For the text-containing cell, return its midpoint in [x, y] coordinate format. 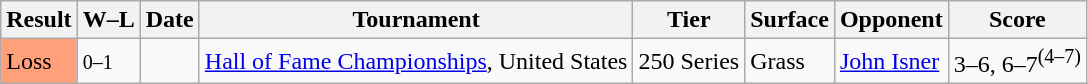
Score [1017, 20]
Hall of Fame Championships, United States [416, 62]
250 Series [689, 62]
Tournament [416, 20]
0–1 [108, 62]
3–6, 6–7(4–7) [1017, 62]
Tier [689, 20]
Opponent [891, 20]
Surface [790, 20]
Result [39, 20]
W–L [108, 20]
Date [170, 20]
Grass [790, 62]
Loss [39, 62]
John Isner [891, 62]
